Find where the given text appears and provide that cell's center as (x, y) coordinate. 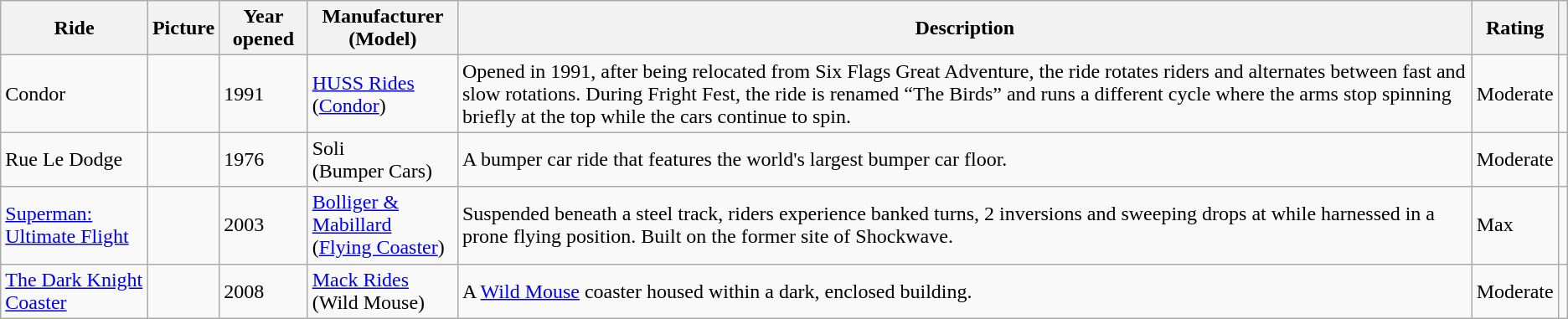
Rating (1514, 28)
Description (965, 28)
Max (1514, 225)
A bumper car ride that features the world's largest bumper car floor. (965, 159)
2003 (264, 225)
HUSS Rides(Condor) (382, 94)
Ride (75, 28)
The Dark Knight Coaster (75, 291)
Bolliger & Mabillard(Flying Coaster) (382, 225)
A Wild Mouse coaster housed within a dark, enclosed building. (965, 291)
Condor (75, 94)
1976 (264, 159)
Rue Le Dodge (75, 159)
Manufacturer(Model) (382, 28)
Superman: Ultimate Flight (75, 225)
Year opened (264, 28)
Picture (183, 28)
2008 (264, 291)
Mack Rides(Wild Mouse) (382, 291)
Soli(Bumper Cars) (382, 159)
1991 (264, 94)
